Return (X, Y) of the center of cell containing provided text 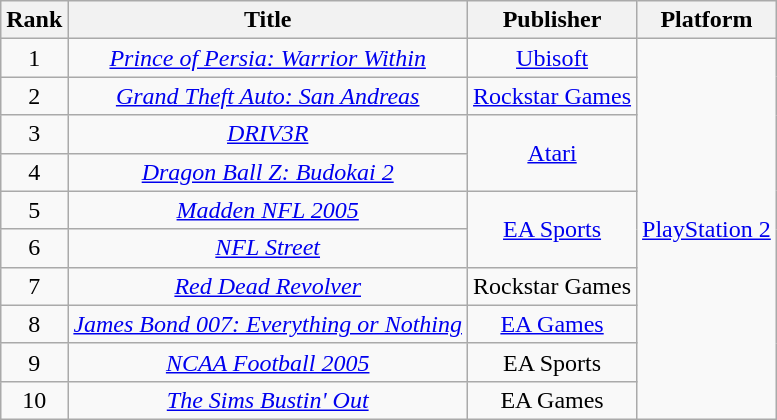
Rank (34, 20)
Ubisoft (552, 58)
The Sims Bustin' Out (268, 400)
James Bond 007: Everything or Nothing (268, 324)
NCAA Football 2005 (268, 362)
Dragon Ball Z: Budokai 2 (268, 172)
Platform (707, 20)
Prince of Persia: Warrior Within (268, 58)
1 (34, 58)
5 (34, 210)
3 (34, 134)
Atari (552, 153)
NFL Street (268, 248)
Grand Theft Auto: San Andreas (268, 96)
10 (34, 400)
Title (268, 20)
Publisher (552, 20)
9 (34, 362)
2 (34, 96)
Madden NFL 2005 (268, 210)
4 (34, 172)
7 (34, 286)
DRIV3R (268, 134)
6 (34, 248)
Red Dead Revolver (268, 286)
PlayStation 2 (707, 230)
8 (34, 324)
